Scan for the cell matching the given text and deliver its (x, y) coordinate at center. 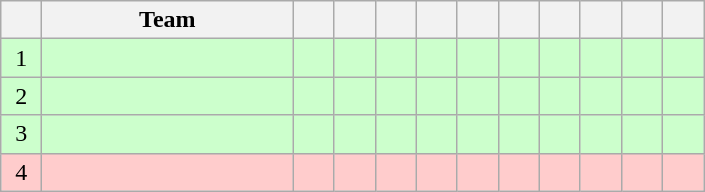
Team (168, 20)
2 (22, 96)
1 (22, 58)
4 (22, 172)
3 (22, 134)
